From the cell containing the given text, extract its center point as [X, Y] coordinate. 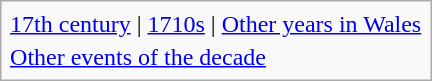
Other events of the decade [216, 57]
17th century | 1710s | Other years in Wales [216, 24]
